Find where the given text appears and provide that cell's center as (x, y) coordinate. 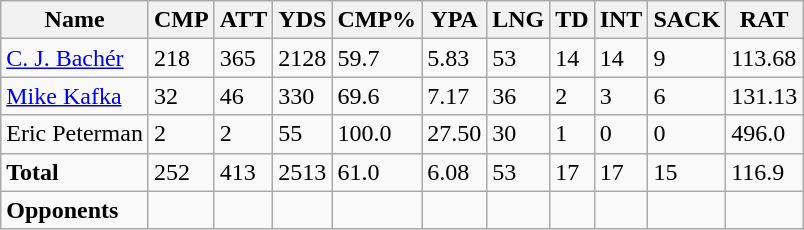
27.50 (454, 134)
CMP (181, 20)
218 (181, 58)
YDS (302, 20)
365 (244, 58)
9 (687, 58)
55 (302, 134)
INT (621, 20)
413 (244, 172)
6.08 (454, 172)
252 (181, 172)
3 (621, 96)
C. J. Bachér (75, 58)
61.0 (377, 172)
YPA (454, 20)
59.7 (377, 58)
30 (518, 134)
100.0 (377, 134)
46 (244, 96)
Name (75, 20)
2128 (302, 58)
2513 (302, 172)
CMP% (377, 20)
1 (572, 134)
330 (302, 96)
15 (687, 172)
113.68 (764, 58)
Mike Kafka (75, 96)
RAT (764, 20)
TD (572, 20)
496.0 (764, 134)
116.9 (764, 172)
131.13 (764, 96)
32 (181, 96)
LNG (518, 20)
SACK (687, 20)
36 (518, 96)
5.83 (454, 58)
7.17 (454, 96)
Opponents (75, 210)
69.6 (377, 96)
Total (75, 172)
ATT (244, 20)
6 (687, 96)
Eric Peterman (75, 134)
